Determine the [x, y] coordinate at the center of the cell enclosing the given text.  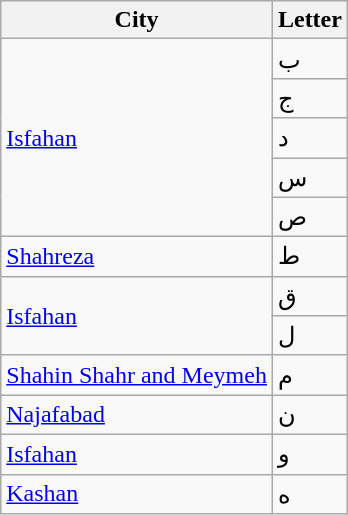
ص [310, 217]
ل [310, 336]
Kashan [137, 494]
د [310, 138]
ق [310, 296]
ب [310, 59]
ط [310, 257]
Letter [310, 20]
Shahreza [137, 257]
ج [310, 98]
Najafabad [137, 415]
س [310, 178]
ن [310, 415]
City [137, 20]
م [310, 375]
و [310, 454]
ه [310, 494]
Shahin Shahr and Meymeh [137, 375]
